Detect which cell encompasses the target text, then output its [x, y] center coordinate. 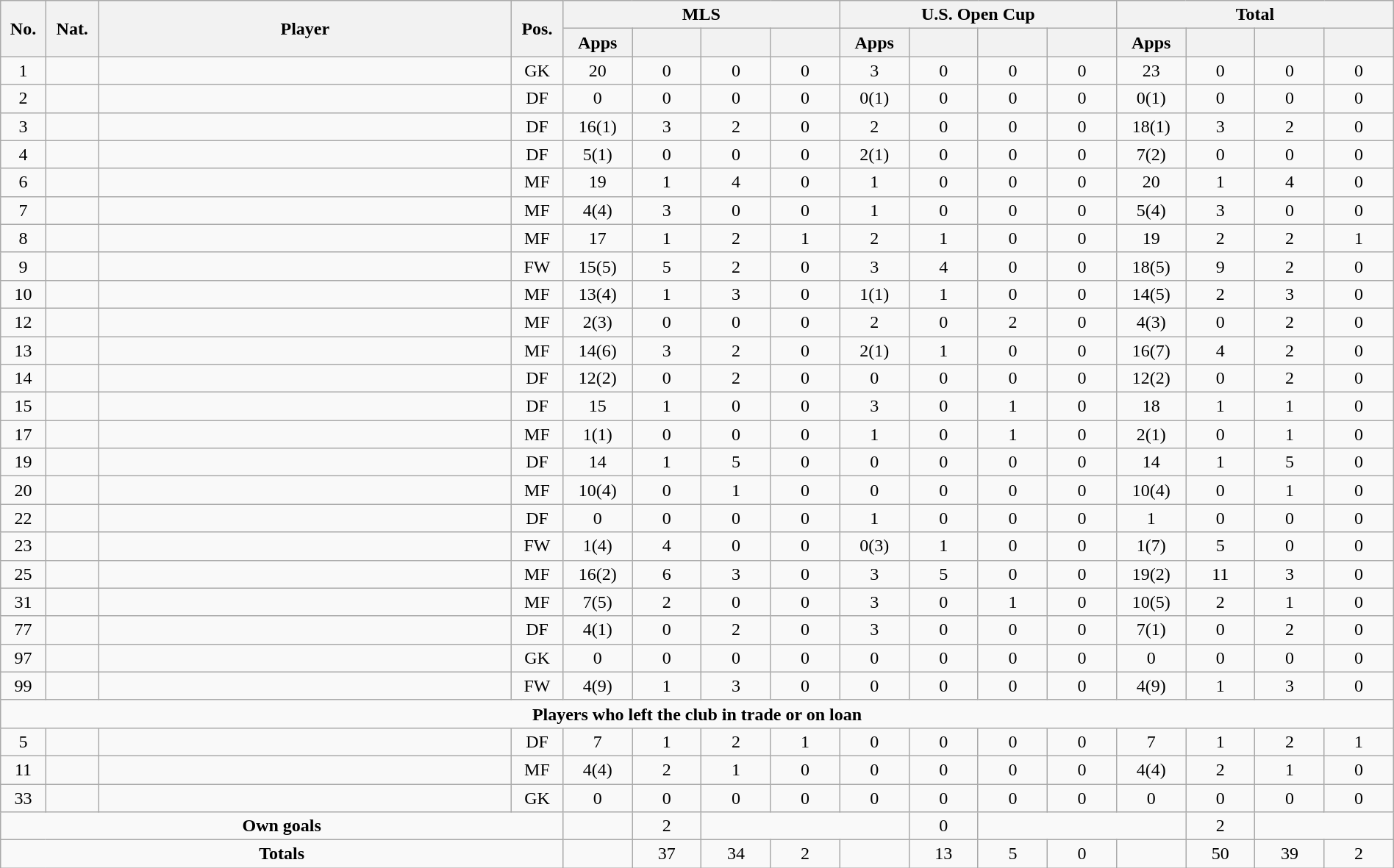
10 [24, 294]
1(4) [598, 546]
U.S. Open Cup [978, 15]
4(1) [598, 630]
Own goals [282, 826]
15(5) [598, 266]
16(2) [598, 574]
77 [24, 630]
50 [1220, 854]
7(1) [1151, 630]
Player [304, 29]
31 [24, 602]
99 [24, 686]
5(1) [598, 154]
97 [24, 658]
Players who left the club in trade or on loan [697, 714]
Total [1256, 15]
7(2) [1151, 154]
18(5) [1151, 266]
MLS [701, 15]
13(4) [598, 294]
Pos. [537, 29]
1(7) [1151, 546]
33 [24, 797]
37 [667, 854]
2(3) [598, 322]
34 [736, 854]
18(1) [1151, 126]
39 [1290, 854]
Totals [282, 854]
12 [24, 322]
16(1) [598, 126]
4(3) [1151, 322]
10(5) [1151, 602]
14(5) [1151, 294]
5(4) [1151, 210]
22 [24, 518]
Nat. [72, 29]
8 [24, 238]
16(7) [1151, 351]
25 [24, 574]
18 [1151, 406]
14(6) [598, 351]
No. [24, 29]
19(2) [1151, 574]
7(5) [598, 602]
0(3) [874, 546]
